Extract the (x, y) coordinate from the center of the cell holding the provided text.  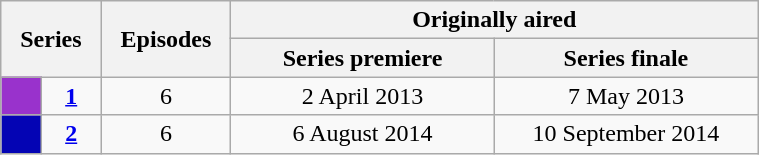
Series premiere (362, 58)
6 August 2014 (362, 134)
Series (51, 39)
2 April 2013 (362, 96)
Episodes (166, 39)
Series finale (626, 58)
Originally aired (494, 20)
1 (71, 96)
2 (71, 134)
7 May 2013 (626, 96)
10 September 2014 (626, 134)
